Return the (X, Y) coordinate for the center point of the cell that contains the specified text.  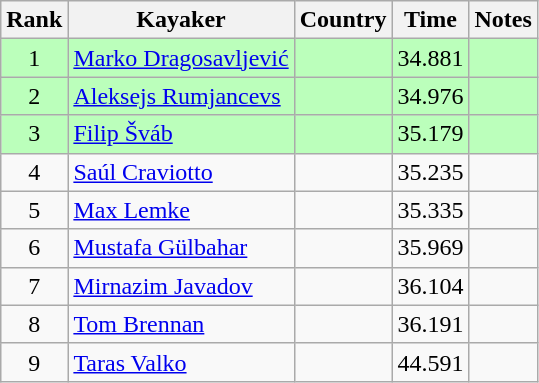
34.881 (430, 58)
Aleksejs Rumjancevs (181, 96)
34.976 (430, 96)
35.235 (430, 172)
Mirnazim Javadov (181, 286)
8 (34, 324)
35.969 (430, 248)
Mustafa Gülbahar (181, 248)
Country (343, 20)
36.104 (430, 286)
1 (34, 58)
Taras Valko (181, 362)
Time (430, 20)
36.191 (430, 324)
6 (34, 248)
Rank (34, 20)
Saúl Craviotto (181, 172)
4 (34, 172)
9 (34, 362)
Max Lemke (181, 210)
35.179 (430, 134)
Filip Šváb (181, 134)
3 (34, 134)
Kayaker (181, 20)
Marko Dragosavljević (181, 58)
2 (34, 96)
Tom Brennan (181, 324)
Notes (503, 20)
7 (34, 286)
35.335 (430, 210)
44.591 (430, 362)
5 (34, 210)
